For the text-containing cell, return its midpoint in [X, Y] coordinate format. 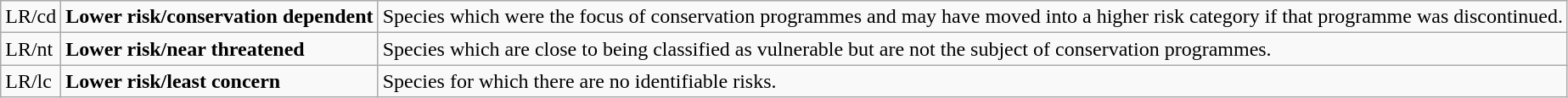
LR/cd [31, 17]
Species for which there are no identifiable risks. [973, 81]
LR/lc [31, 81]
Species which were the focus of conservation programmes and may have moved into a higher risk category if that programme was discontinued. [973, 17]
Lower risk/least concern [219, 81]
Species which are close to being classified as vulnerable but are not the subject of conservation programmes. [973, 49]
Lower risk/near threatened [219, 49]
Lower risk/conservation dependent [219, 17]
LR/nt [31, 49]
